Find where the given text appears and provide that cell's center as (X, Y) coordinate. 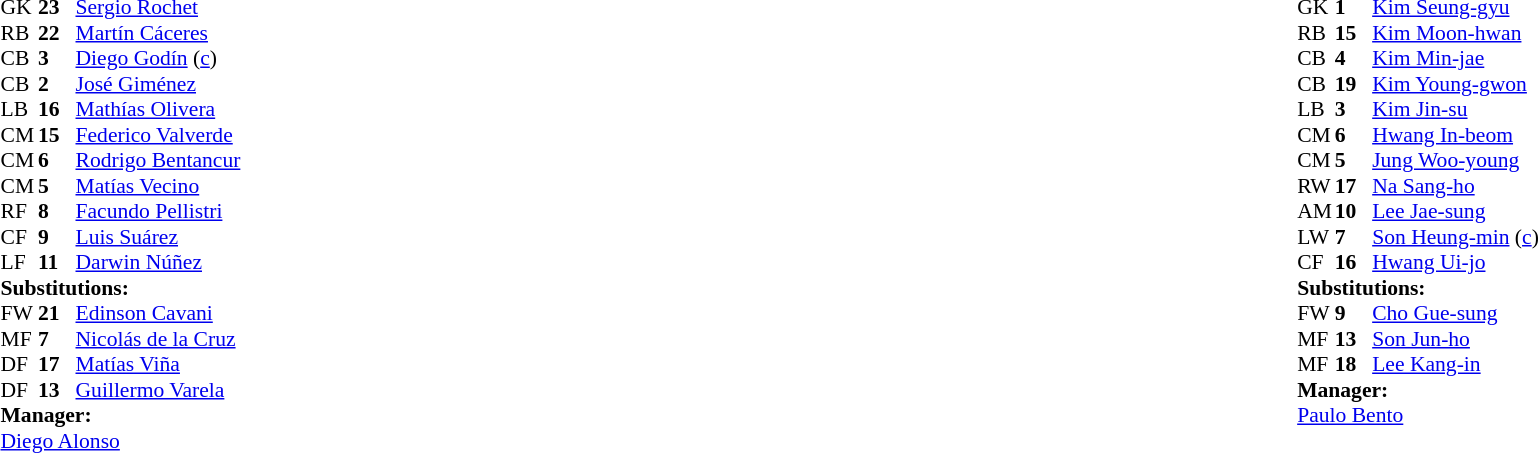
RF (19, 211)
11 (57, 263)
2 (57, 84)
AM (1316, 211)
Diego Godín (c) (158, 59)
LF (19, 263)
Rodrigo Bentancur (158, 161)
Substitutions: (120, 288)
Mathías Olivera (158, 109)
Federico Valverde (158, 135)
Guillermo Varela (158, 390)
LW (1316, 237)
10 (1354, 211)
4 (1354, 59)
Luis Suárez (158, 237)
Darwin Núñez (158, 263)
8 (57, 211)
Martín Cáceres (158, 33)
Matías Vecino (158, 186)
18 (1354, 365)
RW (1316, 186)
Edinson Cavani (158, 313)
21 (57, 313)
Manager: (120, 415)
José Giménez (158, 84)
Facundo Pellistri (158, 211)
22 (57, 33)
19 (1354, 84)
Matías Viña (158, 365)
Nicolás de la Cruz (158, 339)
